Search for the cell housing the specified text and yield its (X, Y) center coordinate. 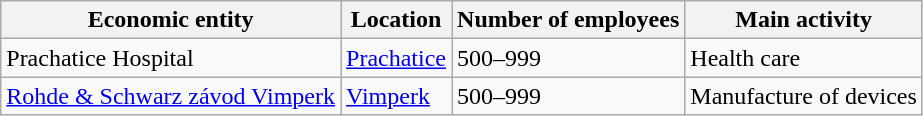
Vimperk (396, 96)
Main activity (804, 20)
Manufacture of devices (804, 96)
Rohde & Schwarz závod Vimperk (171, 96)
Economic entity (171, 20)
Location (396, 20)
Prachatice Hospital (171, 58)
Prachatice (396, 58)
Health care (804, 58)
Number of employees (568, 20)
